Return (X, Y) of the center of cell containing provided text 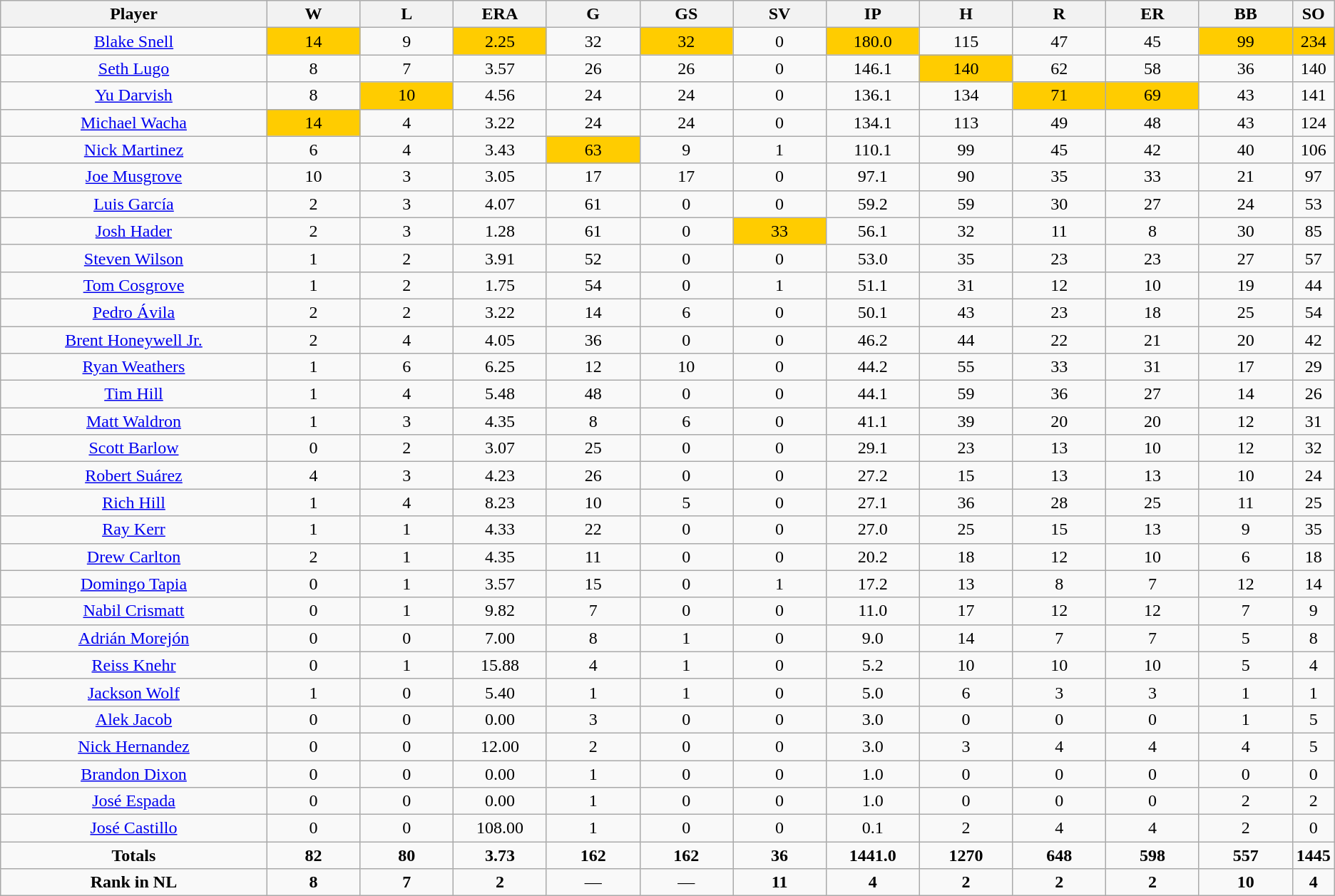
8.23 (501, 503)
SO (1314, 14)
41.1 (873, 421)
5.48 (501, 394)
Nick Martinez (134, 150)
27.2 (873, 475)
97.1 (873, 177)
Scott Barlow (134, 448)
11.0 (873, 611)
GS (686, 14)
Tim Hill (134, 394)
44.2 (873, 367)
106 (1314, 150)
Brent Honeywell Jr. (134, 340)
6.25 (501, 367)
71 (1060, 96)
110.1 (873, 150)
53.0 (873, 258)
Tom Cosgrove (134, 285)
R (1060, 14)
Alek Jacob (134, 719)
39 (966, 421)
4.05 (501, 340)
7.00 (501, 638)
82 (314, 855)
44.1 (873, 394)
Yu Darvish (134, 96)
Luis García (134, 204)
180.0 (873, 41)
1270 (966, 855)
Michael Wacha (134, 123)
BB (1245, 14)
62 (1060, 68)
Totals (134, 855)
90 (966, 177)
27.0 (873, 530)
1.75 (501, 285)
4.23 (501, 475)
1445 (1314, 855)
Drew Carlton (134, 557)
SV (780, 14)
Robert Suárez (134, 475)
47 (1060, 41)
648 (1060, 855)
51.1 (873, 285)
Domingo Tapia (134, 584)
52 (593, 258)
Reiss Knehr (134, 665)
L (406, 14)
Rich Hill (134, 503)
9.0 (873, 638)
46.2 (873, 340)
Nick Hernandez (134, 746)
134 (966, 96)
Joe Musgrove (134, 177)
Rank in NL (134, 882)
115 (966, 41)
136.1 (873, 96)
134.1 (873, 123)
Blake Snell (134, 41)
3.73 (501, 855)
H (966, 14)
4.33 (501, 530)
José Castillo (134, 828)
58 (1152, 68)
69 (1152, 96)
59.2 (873, 204)
5.2 (873, 665)
Ray Kerr (134, 530)
Player (134, 14)
IP (873, 14)
53 (1314, 204)
85 (1314, 231)
80 (406, 855)
ER (1152, 14)
Steven Wilson (134, 258)
108.00 (501, 828)
12.00 (501, 746)
57 (1314, 258)
Seth Lugo (134, 68)
40 (1245, 150)
598 (1152, 855)
49 (1060, 123)
557 (1245, 855)
4.56 (501, 96)
W (314, 14)
28 (1060, 503)
G (593, 14)
José Espada (134, 801)
124 (1314, 123)
97 (1314, 177)
113 (966, 123)
2.25 (501, 41)
5.0 (873, 692)
29.1 (873, 448)
Nabil Crismatt (134, 611)
234 (1314, 41)
Brandon Dixon (134, 773)
3.43 (501, 150)
55 (966, 367)
1.28 (501, 231)
63 (593, 150)
Ryan Weathers (134, 367)
Josh Hader (134, 231)
146.1 (873, 68)
19 (1245, 285)
0.1 (873, 828)
3.05 (501, 177)
9.82 (501, 611)
50.1 (873, 312)
141 (1314, 96)
Pedro Ávila (134, 312)
20.2 (873, 557)
Jackson Wolf (134, 692)
3.91 (501, 258)
29 (1314, 367)
Matt Waldron (134, 421)
15.88 (501, 665)
3.07 (501, 448)
ERA (501, 14)
Adrián Morejón (134, 638)
1441.0 (873, 855)
56.1 (873, 231)
5.40 (501, 692)
17.2 (873, 584)
27.1 (873, 503)
4.07 (501, 204)
